Scan for the cell matching the given text and deliver its [x, y] coordinate at center. 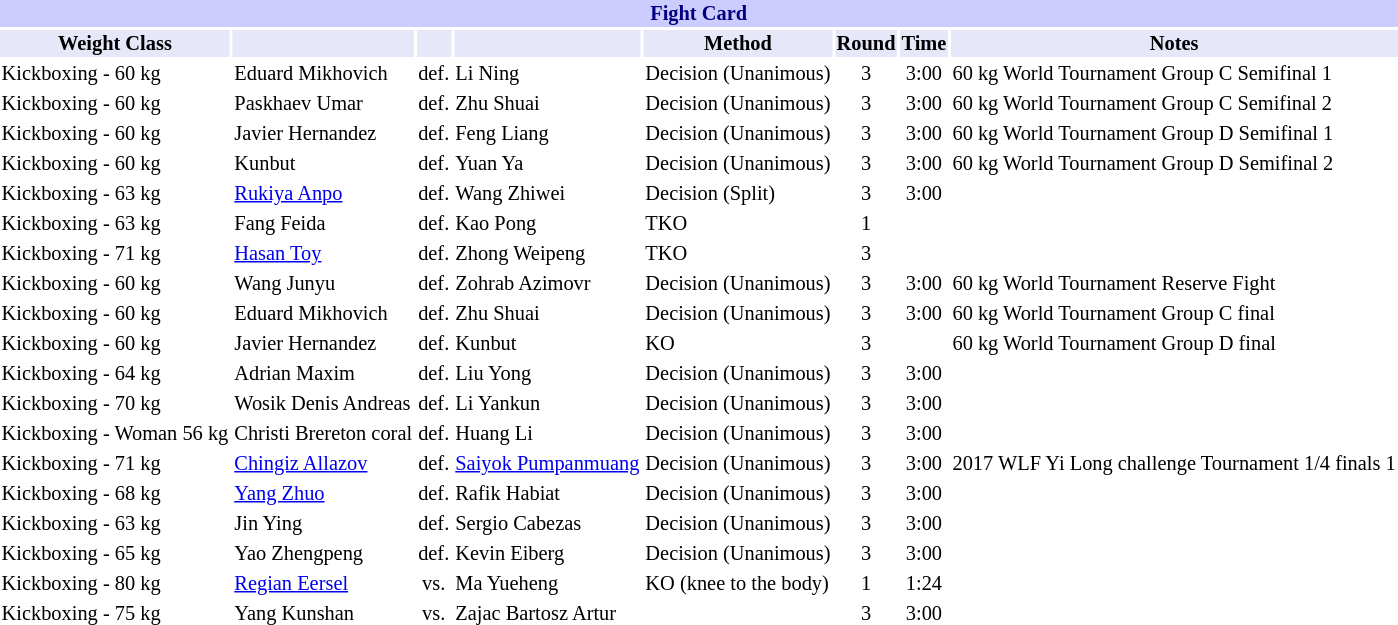
Fang Feida [324, 224]
Paskhaev Umar [324, 104]
60 kg World Tournament Group D final [1174, 344]
Huang Li [548, 434]
2017 WLF Yi Long challenge Tournament 1/4 finals 1 [1174, 464]
Regian Eersel [324, 584]
Li Ning [548, 74]
Zohrab Azimovr [548, 284]
Sergio Cabezas [548, 524]
Weight Class [115, 44]
Saiyok Pumpanmuang [548, 464]
KO [738, 344]
vs. [434, 584]
Wang Junyu [324, 284]
Kickboxing - Woman 56 kg [115, 434]
Ma Yueheng [548, 584]
Wosik Denis Andreas [324, 404]
60 kg World Tournament Group C Semifinal 2 [1174, 104]
Rafik Habiat [548, 494]
Kickboxing - 64 kg [115, 374]
KO (knee to the body) [738, 584]
60 kg World Tournament Group D Semifinal 2 [1174, 164]
Christi Brereton coral [324, 434]
Kao Pong [548, 224]
Jin Ying [324, 524]
Kickboxing - 70 kg [115, 404]
Wang Zhiwei [548, 194]
60 kg World Tournament Reserve Fight [1174, 284]
Yao Zhengpeng [324, 554]
Adrian Maxim [324, 374]
Zhong Weipeng [548, 254]
Yang Zhuo [324, 494]
Rukiya Anpo [324, 194]
Kickboxing - 80 kg [115, 584]
Round [866, 44]
Decision (Split) [738, 194]
Chingiz Allazov [324, 464]
Time [924, 44]
60 kg World Tournament Group D Semifinal 1 [1174, 134]
Kevin Eiberg [548, 554]
Hasan Toy [324, 254]
Fight Card [698, 14]
Liu Yong [548, 374]
Kickboxing - 68 kg [115, 494]
60 kg World Tournament Group C Semifinal 1 [1174, 74]
Feng Liang [548, 134]
60 kg World Tournament Group C final [1174, 314]
Li Yankun [548, 404]
Kickboxing - 65 kg [115, 554]
Yuan Ya [548, 164]
Notes [1174, 44]
Method [738, 44]
1:24 [924, 584]
